Return (X, Y) of the center of cell containing provided text 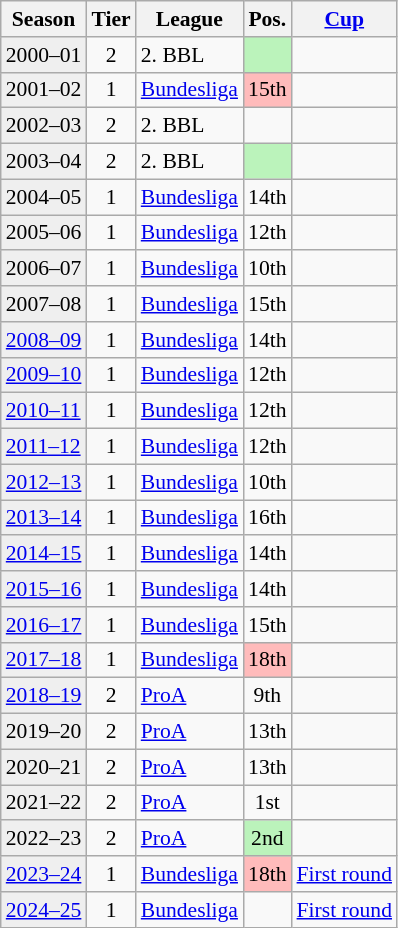
2004–05 (44, 197)
2008–09 (44, 340)
2007–08 (44, 304)
2001–02 (44, 90)
2017–18 (44, 660)
Tier (110, 19)
2000–01 (44, 55)
1st (268, 803)
2006–07 (44, 269)
2005–06 (44, 233)
2021–22 (44, 803)
Cup (344, 19)
2015–16 (44, 589)
2023–24 (44, 874)
2024–25 (44, 910)
2010–11 (44, 411)
16th (268, 518)
2022–23 (44, 839)
2019–20 (44, 732)
2012–13 (44, 482)
2011–12 (44, 447)
2018–19 (44, 696)
Season (44, 19)
9th (268, 696)
2nd (268, 839)
2016–17 (44, 625)
2014–15 (44, 554)
2009–10 (44, 375)
2020–21 (44, 767)
2013–14 (44, 518)
2002–03 (44, 126)
Pos. (268, 19)
League (190, 19)
2003–04 (44, 162)
